Locate the cell with the specified text and output its (x, y) center coordinate. 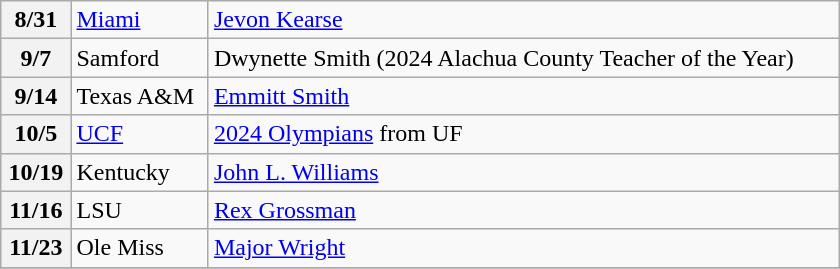
11/23 (36, 248)
LSU (140, 210)
10/5 (36, 134)
Texas A&M (140, 96)
2024 Olympians from UF (524, 134)
Emmitt Smith (524, 96)
Ole Miss (140, 248)
Miami (140, 20)
Dwynette Smith (2024 Alachua County Teacher of the Year) (524, 58)
UCF (140, 134)
John L. Williams (524, 172)
Major Wright (524, 248)
10/19 (36, 172)
Samford (140, 58)
8/31 (36, 20)
Rex Grossman (524, 210)
Jevon Kearse (524, 20)
9/7 (36, 58)
9/14 (36, 96)
11/16 (36, 210)
Kentucky (140, 172)
